For the text-containing cell, return its midpoint in (X, Y) coordinate format. 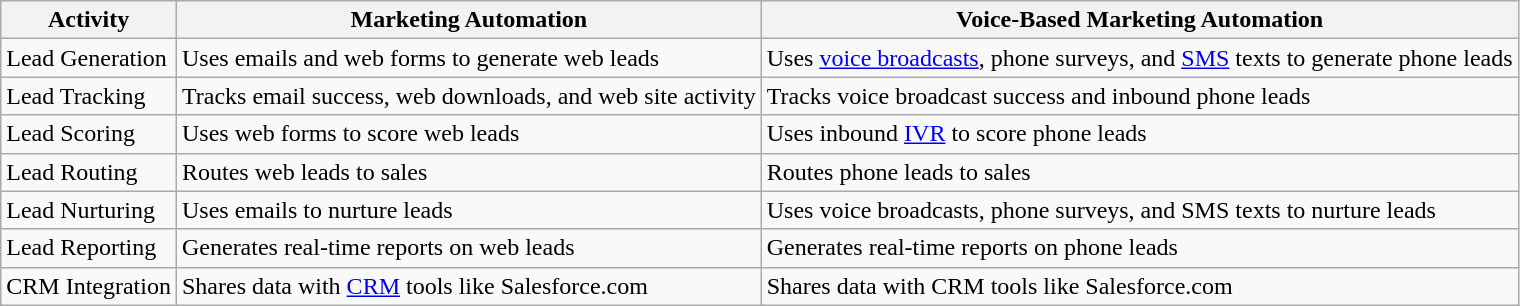
Voice-Based Marketing Automation (1140, 20)
Lead Scoring (89, 134)
Lead Tracking (89, 96)
Lead Generation (89, 58)
Generates real-time reports on web leads (468, 248)
Tracks email success, web downloads, and web site activity (468, 96)
Marketing Automation (468, 20)
Uses web forms to score web leads (468, 134)
Uses emails to nurture leads (468, 210)
Uses inbound IVR to score phone leads (1140, 134)
Lead Nurturing (89, 210)
Lead Routing (89, 172)
Routes phone leads to sales (1140, 172)
Lead Reporting (89, 248)
Uses voice broadcasts, phone surveys, and SMS texts to nurture leads (1140, 210)
Activity (89, 20)
Uses voice broadcasts, phone surveys, and SMS texts to generate phone leads (1140, 58)
Uses emails and web forms to generate web leads (468, 58)
Routes web leads to sales (468, 172)
Generates real-time reports on phone leads (1140, 248)
Tracks voice broadcast success and inbound phone leads (1140, 96)
CRM Integration (89, 286)
